For the text-containing cell, return its midpoint in (X, Y) coordinate format. 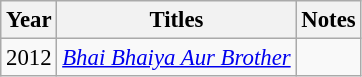
Notes (328, 20)
Bhai Bhaiya Aur Brother (176, 58)
Year (29, 20)
Titles (176, 20)
2012 (29, 58)
